Identify which cell holds the provided text, then report its [x, y] central coordinate. 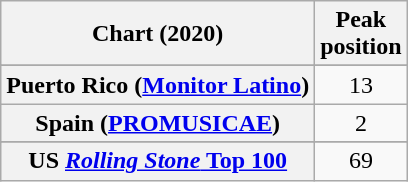
13 [361, 85]
69 [361, 161]
Chart (2020) [158, 34]
Puerto Rico (Monitor Latino) [158, 85]
Peakposition [361, 34]
Spain (PROMUSICAE) [158, 123]
US Rolling Stone Top 100 [158, 161]
2 [361, 123]
